Determine the (X, Y) coordinate at the center of the cell enclosing the given text.  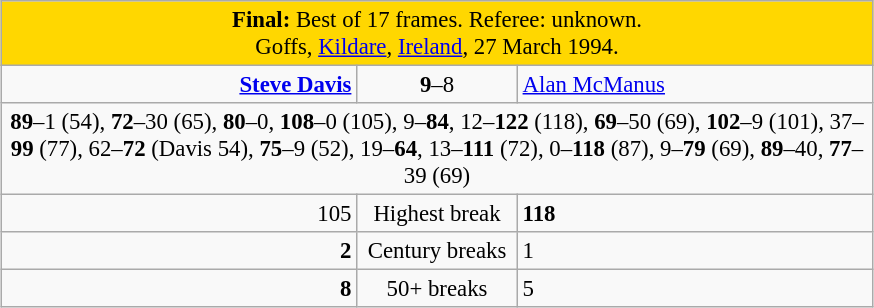
118 (695, 214)
Highest break (438, 214)
9–8 (438, 85)
105 (179, 214)
5 (695, 289)
2 (179, 251)
Century breaks (438, 251)
Steve Davis (179, 85)
50+ breaks (438, 289)
Final: Best of 17 frames. Referee: unknown.Goffs, Kildare, Ireland, 27 March 1994. (437, 34)
8 (179, 289)
Alan McManus (695, 85)
1 (695, 251)
